Find where the given text appears and provide that cell's center as (x, y) coordinate. 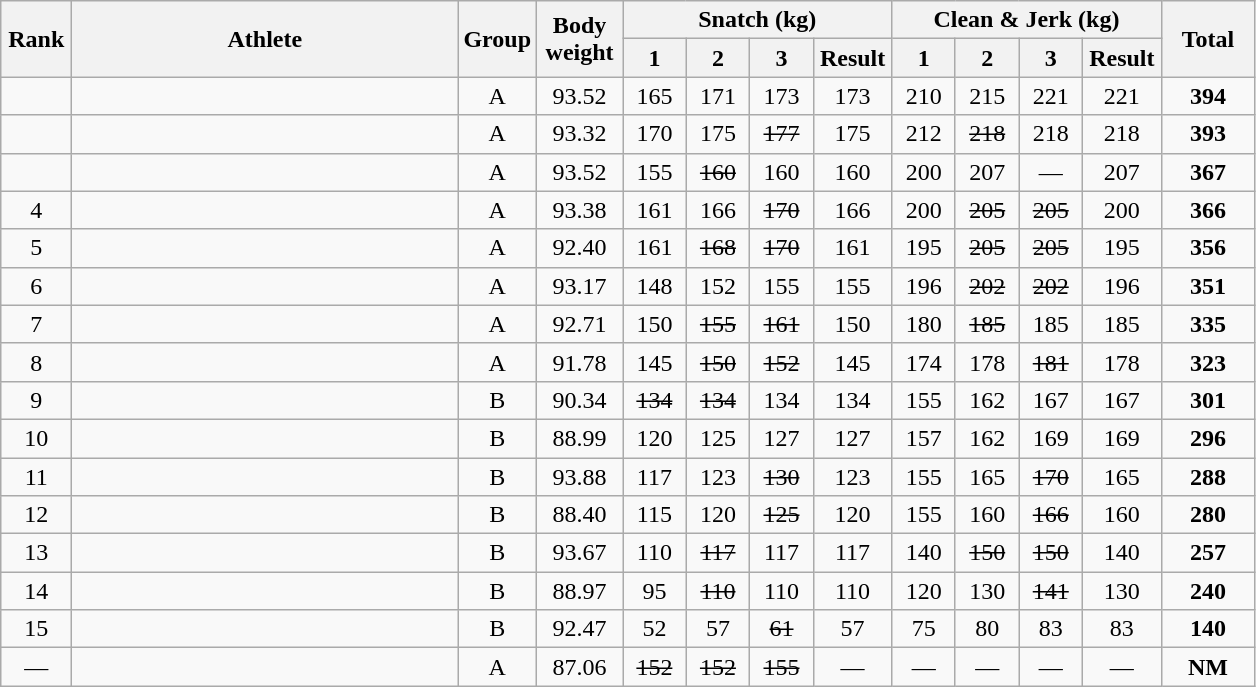
394 (1208, 96)
115 (655, 515)
335 (1208, 324)
52 (655, 629)
141 (1051, 591)
13 (36, 553)
61 (782, 629)
6 (36, 286)
171 (718, 96)
90.34 (580, 400)
323 (1208, 362)
75 (924, 629)
174 (924, 362)
14 (36, 591)
367 (1208, 172)
177 (782, 134)
240 (1208, 591)
148 (655, 286)
Rank (36, 39)
11 (36, 477)
257 (1208, 553)
87.06 (580, 667)
Body weight (580, 39)
Group (498, 39)
88.99 (580, 438)
93.17 (580, 286)
Athlete (265, 39)
88.40 (580, 515)
157 (924, 438)
NM (1208, 667)
10 (36, 438)
168 (718, 248)
181 (1051, 362)
212 (924, 134)
9 (36, 400)
93.67 (580, 553)
4 (36, 210)
12 (36, 515)
93.88 (580, 477)
80 (987, 629)
180 (924, 324)
356 (1208, 248)
5 (36, 248)
301 (1208, 400)
15 (36, 629)
Total (1208, 39)
92.71 (580, 324)
366 (1208, 210)
95 (655, 591)
393 (1208, 134)
215 (987, 96)
7 (36, 324)
92.40 (580, 248)
93.38 (580, 210)
210 (924, 96)
296 (1208, 438)
93.32 (580, 134)
351 (1208, 286)
Snatch (kg) (758, 20)
91.78 (580, 362)
8 (36, 362)
288 (1208, 477)
92.47 (580, 629)
88.97 (580, 591)
280 (1208, 515)
Clean & Jerk (kg) (1026, 20)
